Search for the cell housing the specified text and yield its (X, Y) center coordinate. 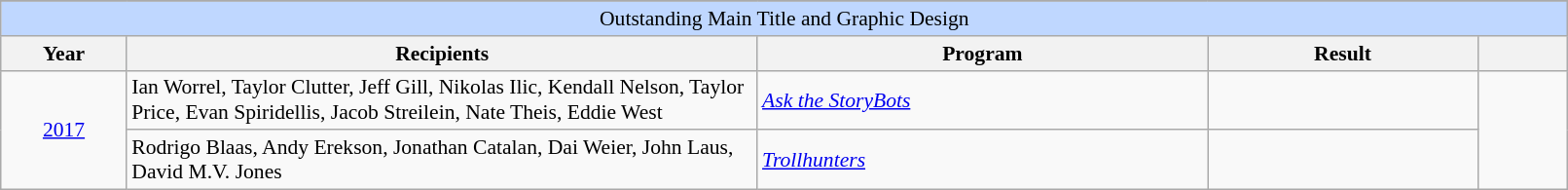
Program (983, 54)
Outstanding Main Title and Graphic Design (784, 19)
Result (1343, 54)
Recipients (442, 54)
Ask the StoryBots (983, 99)
Year (64, 54)
Ian Worrel, Taylor Clutter, Jeff Gill, Nikolas Ilic, Kendall Nelson, Taylor Price, Evan Spiridellis, Jacob Streilein, Nate Theis, Eddie West (442, 99)
Rodrigo Blaas, Andy Erekson, Jonathan Catalan, Dai Weier, John Laus, David M.V. Jones (442, 160)
2017 (64, 130)
Trollhunters (983, 160)
